Return [x, y] of the center of cell containing provided text 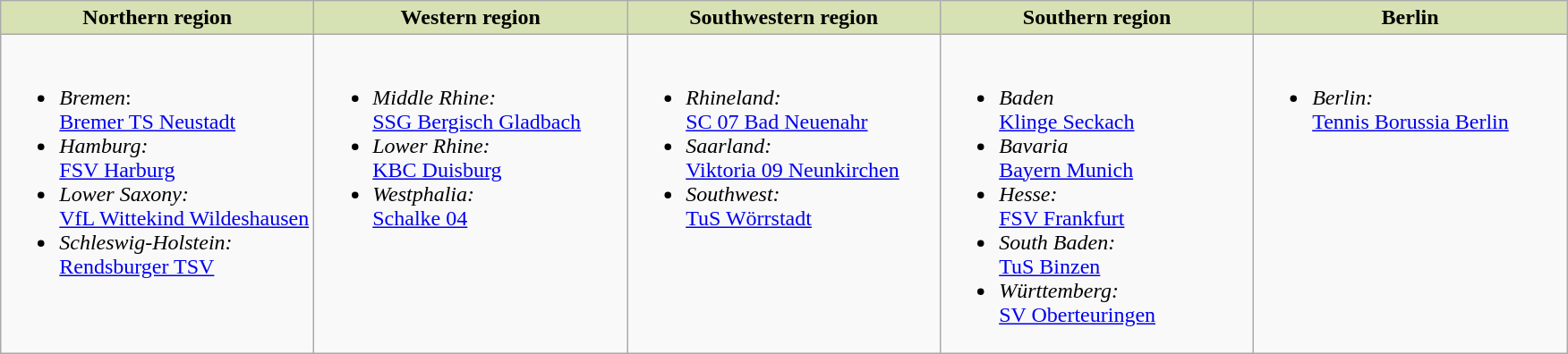
Western region [471, 18]
Southwestern region [784, 18]
Middle Rhine:SSG Bergisch GladbachLower Rhine:KBC DuisburgWestphalia:Schalke 04 [471, 194]
Berlin:Tennis Borussia Berlin [1410, 194]
Southern region [1097, 18]
Rhineland:SC 07 Bad NeuenahrSaarland: Viktoria 09 NeunkirchenSouthwest:TuS Wörrstadt [784, 194]
BadenKlinge SeckachBavariaBayern MunichHesse:FSV FrankfurtSouth Baden:TuS BinzenWürttemberg:SV Oberteuringen [1097, 194]
Bremen:Bremer TS NeustadtHamburg:FSV HarburgLower Saxony:VfL Wittekind WildeshausenSchleswig-Holstein:Rendsburger TSV [158, 194]
Northern region [158, 18]
Berlin [1410, 18]
